Extract the [X, Y] coordinate from the center of the cell holding the provided text.  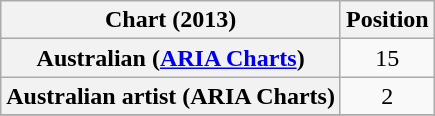
Australian (ARIA Charts) [171, 58]
2 [387, 96]
Australian artist (ARIA Charts) [171, 96]
15 [387, 58]
Chart (2013) [171, 20]
Position [387, 20]
